For the text-containing cell, return its midpoint in (X, Y) coordinate format. 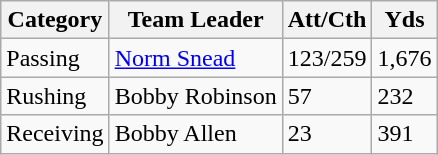
Rushing (55, 96)
57 (327, 96)
123/259 (327, 58)
232 (404, 96)
Att/Cth (327, 20)
Bobby Allen (196, 134)
23 (327, 134)
Norm Snead (196, 58)
Yds (404, 20)
1,676 (404, 58)
391 (404, 134)
Passing (55, 58)
Team Leader (196, 20)
Receiving (55, 134)
Category (55, 20)
Bobby Robinson (196, 96)
